Detect which cell encompasses the target text, then output its [x, y] center coordinate. 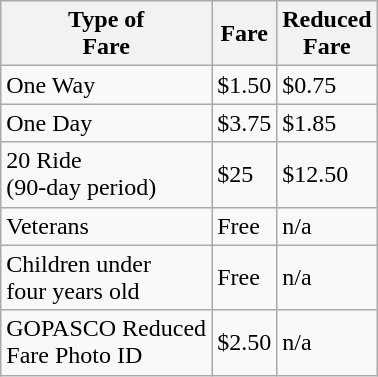
Type ofFare [106, 34]
$1.50 [244, 85]
GOPASCO ReducedFare Photo ID [106, 342]
$0.75 [327, 85]
Fare [244, 34]
$3.75 [244, 123]
$1.85 [327, 123]
One Way [106, 85]
One Day [106, 123]
Children underfour years old [106, 278]
20 Ride(90-day period) [106, 174]
$2.50 [244, 342]
ReducedFare [327, 34]
Veterans [106, 226]
$12.50 [327, 174]
$25 [244, 174]
